Capture the cell that displays the provided text and extract its (x, y) central coordinate. 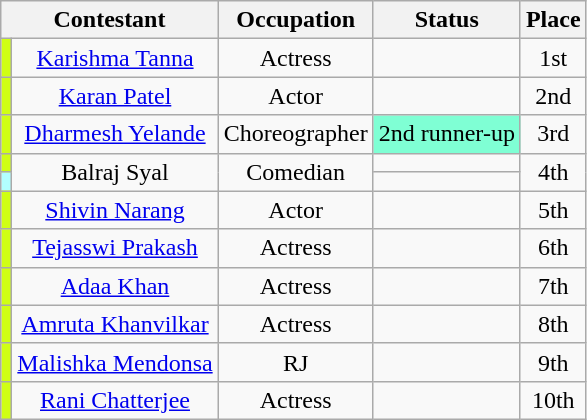
Karishma Tanna (115, 58)
Amruta Khanvilkar (115, 324)
Rani Chatterjee (115, 400)
2nd runner-up (446, 134)
Adaa Khan (115, 286)
Occupation (296, 20)
7th (553, 286)
Malishka Mendonsa (115, 362)
Karan Patel (115, 96)
4th (553, 172)
Dharmesh Yelande (115, 134)
Status (446, 20)
6th (553, 248)
10th (553, 400)
2nd (553, 96)
Tejasswi Prakash (115, 248)
Contestant (110, 20)
Comedian (296, 172)
RJ (296, 362)
Choreographer (296, 134)
Balraj Syal (115, 172)
1st (553, 58)
9th (553, 362)
Shivin Narang (115, 210)
Place (553, 20)
3rd (553, 134)
5th (553, 210)
8th (553, 324)
